From the cell containing the given text, extract its center point as (x, y) coordinate. 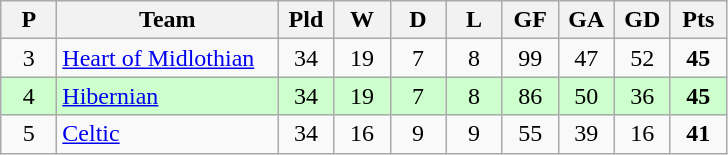
Pts (698, 20)
P (29, 20)
50 (586, 96)
W (362, 20)
GA (586, 20)
Heart of Midlothian (168, 58)
99 (530, 58)
47 (586, 58)
36 (642, 96)
GF (530, 20)
Pld (306, 20)
4 (29, 96)
D (418, 20)
L (474, 20)
Team (168, 20)
86 (530, 96)
55 (530, 134)
41 (698, 134)
39 (586, 134)
5 (29, 134)
3 (29, 58)
GD (642, 20)
Hibernian (168, 96)
Celtic (168, 134)
52 (642, 58)
